Return the [x, y] coordinate for the center point of the cell that contains the specified text.  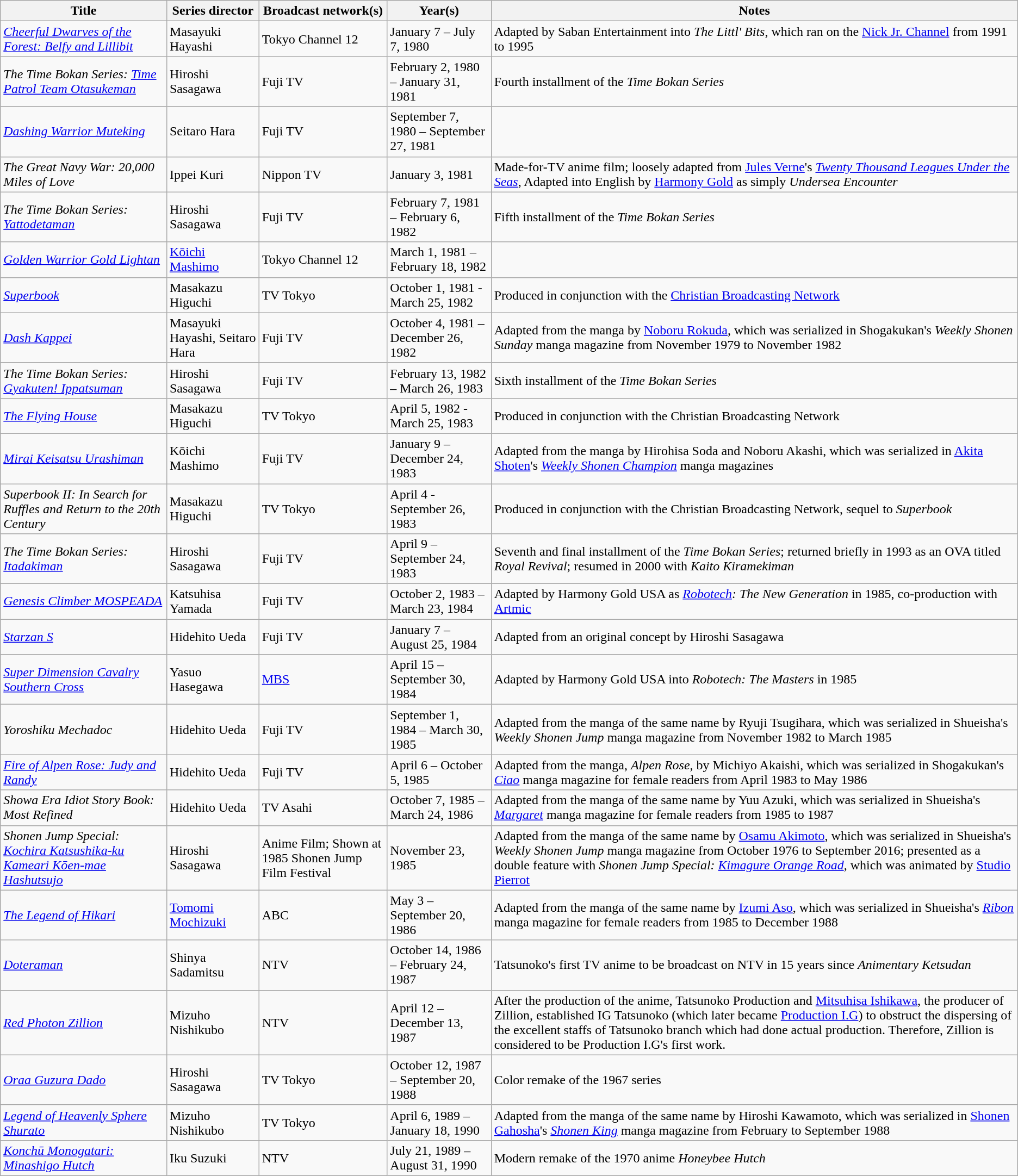
Oraa Guzura Dado [84, 1080]
Seitaro Hara [213, 132]
January 7 – July 7, 1980 [439, 39]
October 1, 1981 - March 25, 1982 [439, 295]
Dashing Warrior Muteking [84, 132]
Adapted from the manga by Noboru Rokuda, which was serialized in Shogakukan's Weekly Shonen Sunday manga magazine from November 1979 to November 1982 [754, 338]
MBS [323, 680]
ABC [323, 915]
Sixth installment of the Time Bokan Series [754, 381]
February 13, 1982 – March 26, 1983 [439, 381]
Shinya Sadamitsu [213, 965]
October 14, 1986 – February 24, 1987 [439, 965]
Nippon TV [323, 174]
April 5, 1982 - March 25, 1983 [439, 415]
September 1, 1984 – March 30, 1985 [439, 730]
Ippei Kuri [213, 174]
Iku Suzuki [213, 1158]
Title [84, 11]
April 12 – December 13, 1987 [439, 1022]
Red Photon Zillion [84, 1022]
Shonen Jump Special: Kochira Katsushika-ku Kameari Kōen-mae Hashutsujo [84, 858]
Adapted by Harmony Gold USA into Robotech: The Masters in 1985 [754, 680]
April 4 - September 26, 1983 [439, 509]
Produced in conjunction with the Christian Broadcasting Network, sequel to Superbook [754, 509]
Mirai Keisatsu Urashiman [84, 458]
The Time Bokan Series: Itadakiman [84, 559]
February 2, 1980 – January 31, 1981 [439, 82]
The Great Navy War: 20,000 Miles of Love [84, 174]
Starzan S [84, 637]
April 6 – October 5, 1985 [439, 772]
The Time Bokan Series: Gyakuten! Ippatsuman [84, 381]
Masayuki Hayashi, Seitaro Hara [213, 338]
January 3, 1981 [439, 174]
Fire of Alpen Rose: Judy and Randy [84, 772]
The Flying House [84, 415]
The Time Bokan Series: Time Patrol Team Otasukeman [84, 82]
Fourth installment of the Time Bokan Series [754, 82]
Anime Film; Shown at 1985 Shonen Jump Film Festival [323, 858]
Notes [754, 11]
January 9 – December 24, 1983 [439, 458]
Dash Kappei [84, 338]
Adapted from the manga by Hirohisa Soda and Noboru Akashi, which was serialized in Akita Shoten's Weekly Shonen Champion manga magazines [754, 458]
Superbook [84, 295]
Adapted by Harmony Gold USA as Robotech: The New Generation in 1985, co-production with Artmic [754, 601]
October 7, 1985 – March 24, 1986 [439, 808]
April 15 – September 30, 1984 [439, 680]
Super Dimension Cavalry Southern Cross [84, 680]
Legend of Heavenly Sphere Shurato [84, 1122]
Tatsunoko's first TV anime to be broadcast on NTV in 15 years since Animentary Ketsudan [754, 965]
Konchū Monogatari: Minashigo Hutch [84, 1158]
Masayuki Hayashi [213, 39]
Series director [213, 11]
July 21, 1989 – August 31, 1990 [439, 1158]
TV Asahi [323, 808]
September 7, 1980 – September 27, 1981 [439, 132]
March 1, 1981 – February 18, 1982 [439, 260]
April 9 – September 24, 1983 [439, 559]
Superbook II: In Search for Ruffles and Return to the 20th Century [84, 509]
Adapted by Saban Entertainment into The Littl' Bits, which ran on the Nick Jr. Channel from 1991 to 1995 [754, 39]
October 2, 1983 – March 23, 1984 [439, 601]
April 6, 1989 – January 18, 1990 [439, 1122]
Katsuhisa Yamada [213, 601]
Yasuo Hasegawa [213, 680]
Golden Warrior Gold Lightan [84, 260]
Color remake of the 1967 series [754, 1080]
The Time Bokan Series: Yattodetaman [84, 217]
Fifth installment of the Time Bokan Series [754, 217]
Showa Era Idiot Story Book: Most Refined [84, 808]
Yoroshiku Mechadoc [84, 730]
Cheerful Dwarves of the Forest: Belfy and Lillibit [84, 39]
Adapted from the manga of the same name by Yuu Azuki, which was serialized in Shueisha's Margaret manga magazine for female readers from 1985 to 1987 [754, 808]
October 12, 1987 – September 20, 1988 [439, 1080]
The Legend of Hikari [84, 915]
January 7 – August 25, 1984 [439, 637]
November 23, 1985 [439, 858]
Modern remake of the 1970 anime Honeybee Hutch [754, 1158]
February 7, 1981 – February 6, 1982 [439, 217]
Genesis Climber MOSPEADA [84, 601]
Doteraman [84, 965]
Year(s) [439, 11]
Adapted from an original concept by Hiroshi Sasagawa [754, 637]
Tomomi Mochizuki [213, 915]
Broadcast network(s) [323, 11]
October 4, 1981 – December 26, 1982 [439, 338]
May 3 – September 20, 1986 [439, 915]
